Identify which cell holds the provided text, then report its (X, Y) central coordinate. 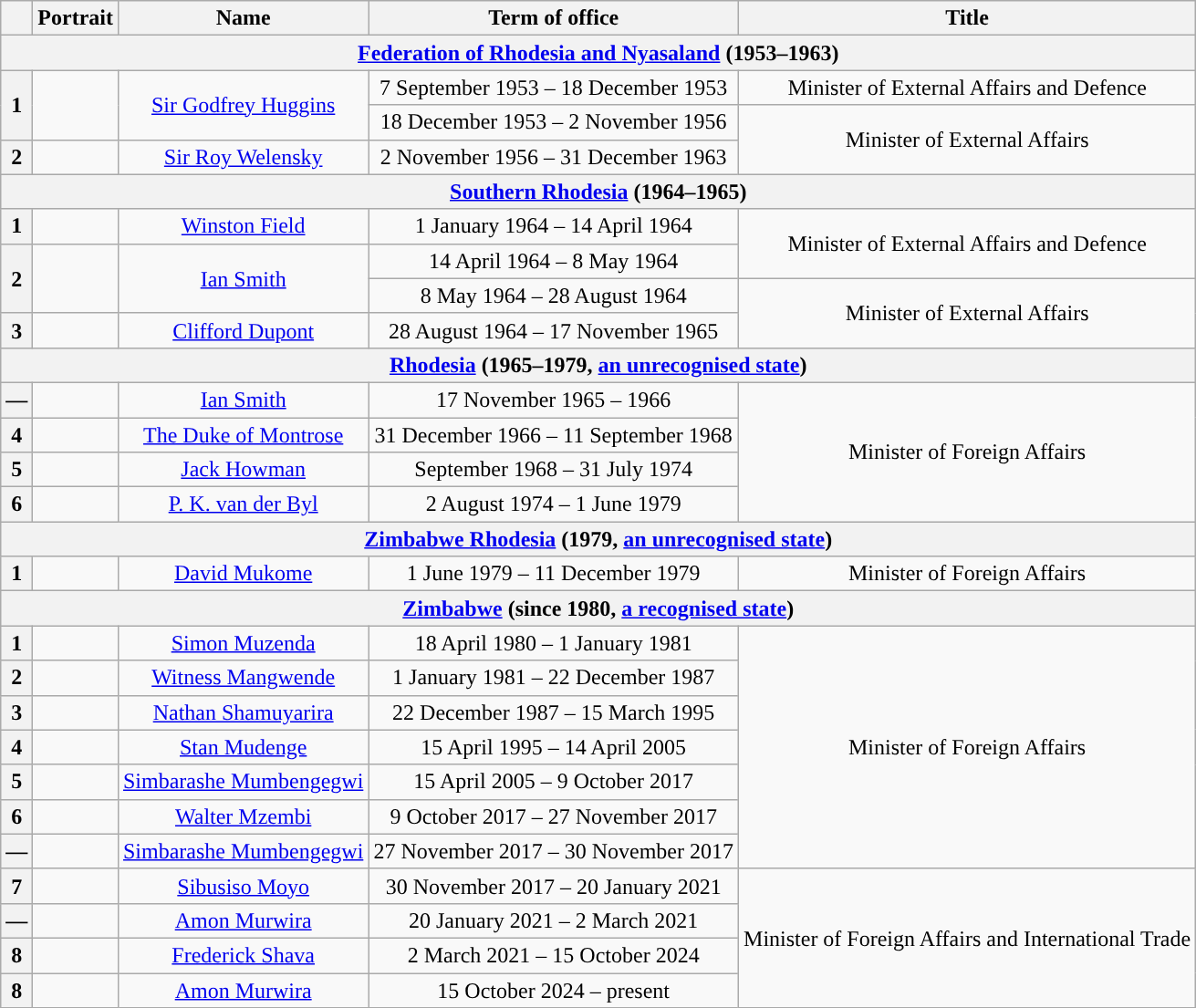
7 (16, 886)
Simon Muzenda (243, 643)
Sibusiso Moyo (243, 886)
Winston Field (243, 226)
Federation of Rhodesia and Nyasaland (1953–1963) (598, 53)
1 January 1964 – 14 April 1964 (554, 226)
Stan Mudenge (243, 747)
Minister of Foreign Affairs and International Trade (967, 938)
15 April 2005 – 9 October 2017 (554, 782)
31 December 1966 – 11 September 1968 (554, 435)
17 November 1965 – 1966 (554, 400)
27 November 2017 – 30 November 2017 (554, 851)
7 September 1953 – 18 December 1953 (554, 88)
28 August 1964 – 17 November 1965 (554, 330)
30 November 2017 – 20 January 2021 (554, 886)
Sir Godfrey Huggins (243, 105)
Witness Mangwende (243, 678)
Term of office (554, 18)
22 December 1987 – 15 March 1995 (554, 712)
Name (243, 18)
1 January 1981 – 22 December 1987 (554, 678)
2 November 1956 – 31 December 1963 (554, 157)
Portrait (76, 18)
Nathan Shamuyarira (243, 712)
David Mukome (243, 574)
Zimbabwe Rhodesia (1979, an unrecognised state) (598, 539)
20 January 2021 – 2 March 2021 (554, 920)
Rhodesia (1965–1979, an unrecognised state) (598, 365)
Southern Rhodesia (1964–1965) (598, 192)
Frederick Shava (243, 955)
P. K. van der Byl (243, 504)
Sir Roy Welensky (243, 157)
18 December 1953 – 2 November 1956 (554, 122)
Zimbabwe (since 1980, a recognised state) (598, 608)
The Duke of Montrose (243, 435)
Clifford Dupont (243, 330)
18 April 1980 – 1 January 1981 (554, 643)
September 1968 – 31 July 1974 (554, 470)
8 May 1964 – 28 August 1964 (554, 296)
Title (967, 18)
2 August 1974 – 1 June 1979 (554, 504)
1 June 1979 – 11 December 1979 (554, 574)
9 October 2017 – 27 November 2017 (554, 816)
14 April 1964 – 8 May 1964 (554, 261)
15 October 2024 – present (554, 990)
2 March 2021 – 15 October 2024 (554, 955)
Jack Howman (243, 470)
Walter Mzembi (243, 816)
15 April 1995 – 14 April 2005 (554, 747)
